Scan for the cell matching the given text and deliver its [X, Y] coordinate at center. 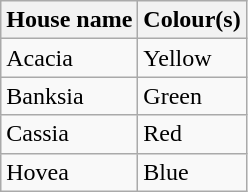
Hovea [70, 172]
Red [192, 134]
Cassia [70, 134]
Blue [192, 172]
Acacia [70, 58]
Yellow [192, 58]
House name [70, 20]
Colour(s) [192, 20]
Green [192, 96]
Banksia [70, 96]
